Pinpoint the cell where the given text exists, returning its [x, y] midpoint coordinate. 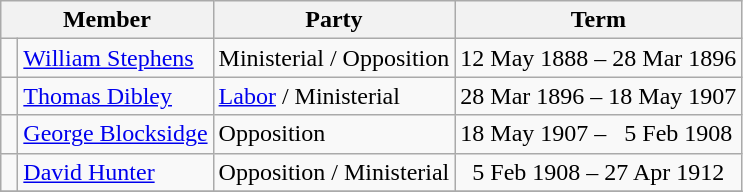
William Stephens [116, 58]
28 Mar 1896 – 18 May 1907 [598, 96]
Term [598, 20]
18 May 1907 – 5 Feb 1908 [598, 134]
George Blocksidge [116, 134]
Party [334, 20]
12 May 1888 – 28 Mar 1896 [598, 58]
Thomas Dibley [116, 96]
5 Feb 1908 – 27 Apr 1912 [598, 172]
Opposition [334, 134]
Opposition / Ministerial [334, 172]
Ministerial / Opposition [334, 58]
Member [107, 20]
Labor / Ministerial [334, 96]
David Hunter [116, 172]
